For the text-containing cell, return its midpoint in (X, Y) coordinate format. 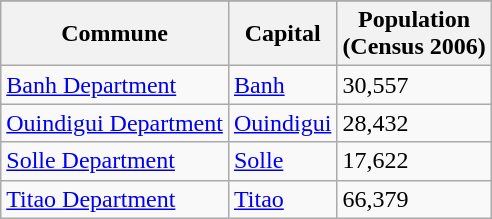
17,622 (414, 161)
Ouindigui Department (115, 123)
Titao Department (115, 199)
28,432 (414, 123)
Ouindigui (282, 123)
Banh Department (115, 85)
Solle (282, 161)
Banh (282, 85)
Titao (282, 199)
30,557 (414, 85)
Solle Department (115, 161)
66,379 (414, 199)
Capital (282, 34)
Population(Census 2006) (414, 34)
Commune (115, 34)
